Extract the (x, y) coordinate from the center of the cell holding the provided text.  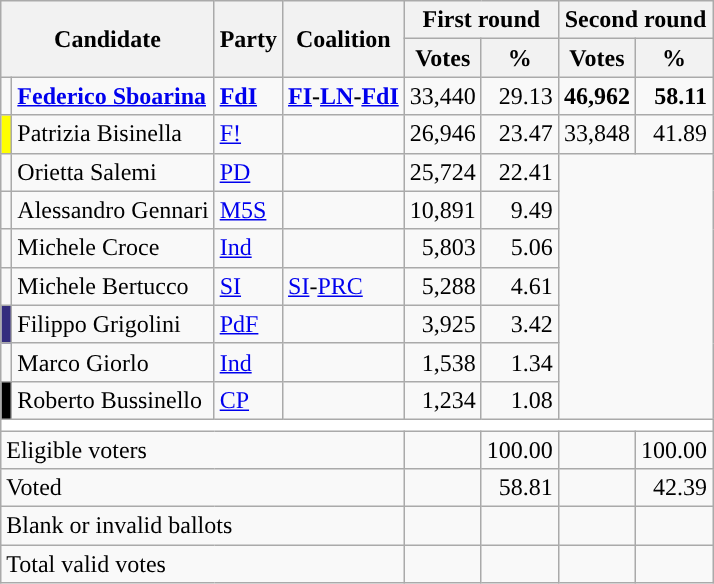
29.13 (520, 96)
Michele Bertucco (113, 286)
1,234 (442, 400)
SI-PRC (344, 286)
58.81 (520, 488)
1.08 (520, 400)
Eligible voters (203, 449)
Patrizia Bisinella (113, 134)
FI-LN-FdI (344, 96)
PdF (248, 324)
46,962 (596, 96)
10,891 (442, 210)
Blank or invalid ballots (203, 526)
Alessandro Gennari (113, 210)
58.11 (674, 96)
FdI (248, 96)
4.61 (520, 286)
3.42 (520, 324)
5,288 (442, 286)
Federico Sboarina (113, 96)
1,538 (442, 362)
33,440 (442, 96)
Michele Croce (113, 248)
First round (481, 20)
Filippo Grigolini (113, 324)
41.89 (674, 134)
5.06 (520, 248)
33,848 (596, 134)
Candidate (108, 39)
9.49 (520, 210)
42.39 (674, 488)
Coalition (344, 39)
25,724 (442, 172)
1.34 (520, 362)
22.41 (520, 172)
SI (248, 286)
26,946 (442, 134)
PD (248, 172)
3,925 (442, 324)
Total valid votes (203, 564)
Orietta Salemi (113, 172)
M5S (248, 210)
F! (248, 134)
Roberto Bussinello (113, 400)
Party (248, 39)
Second round (635, 20)
5,803 (442, 248)
Voted (203, 488)
CP (248, 400)
23.47 (520, 134)
Marco Giorlo (113, 362)
